Pinpoint the cell where the given text exists, returning its (X, Y) midpoint coordinate. 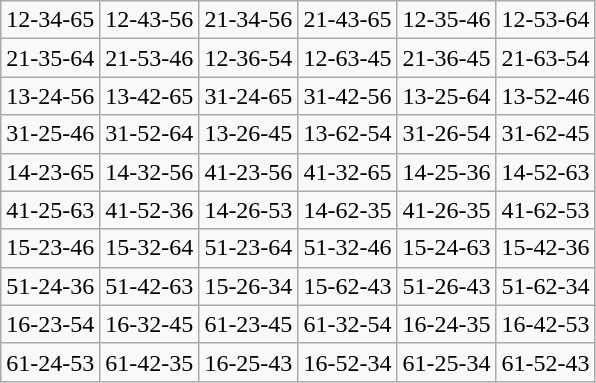
61-25-34 (446, 362)
12-63-45 (348, 58)
51-62-34 (546, 286)
51-23-64 (248, 248)
41-23-56 (248, 172)
31-26-54 (446, 134)
31-25-46 (50, 134)
61-52-43 (546, 362)
16-32-45 (150, 324)
51-24-36 (50, 286)
14-26-53 (248, 210)
51-42-63 (150, 286)
14-52-63 (546, 172)
41-25-63 (50, 210)
14-23-65 (50, 172)
15-24-63 (446, 248)
13-42-65 (150, 96)
15-32-64 (150, 248)
16-24-35 (446, 324)
51-26-43 (446, 286)
13-52-46 (546, 96)
21-53-46 (150, 58)
12-53-64 (546, 20)
14-62-35 (348, 210)
16-23-54 (50, 324)
21-36-45 (446, 58)
16-25-43 (248, 362)
12-35-46 (446, 20)
41-26-35 (446, 210)
41-62-53 (546, 210)
13-26-45 (248, 134)
31-24-65 (248, 96)
15-62-43 (348, 286)
16-42-53 (546, 324)
13-62-54 (348, 134)
14-32-56 (150, 172)
21-63-54 (546, 58)
31-62-45 (546, 134)
61-23-45 (248, 324)
31-42-56 (348, 96)
16-52-34 (348, 362)
21-35-64 (50, 58)
61-42-35 (150, 362)
61-24-53 (50, 362)
13-24-56 (50, 96)
21-43-65 (348, 20)
15-26-34 (248, 286)
31-52-64 (150, 134)
61-32-54 (348, 324)
12-36-54 (248, 58)
41-32-65 (348, 172)
13-25-64 (446, 96)
12-43-56 (150, 20)
15-23-46 (50, 248)
14-25-36 (446, 172)
51-32-46 (348, 248)
12-34-65 (50, 20)
21-34-56 (248, 20)
41-52-36 (150, 210)
15-42-36 (546, 248)
